From the cell containing the given text, extract its center point as [x, y] coordinate. 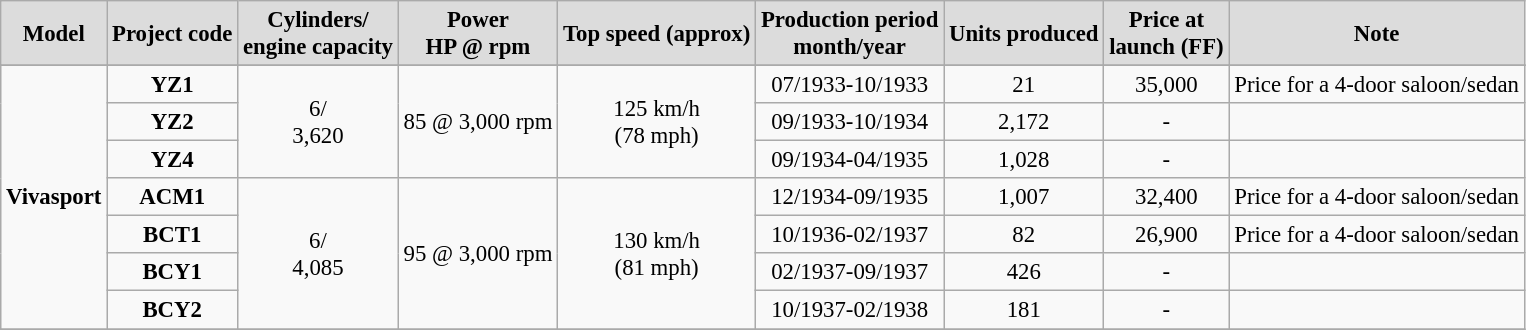
Top speed (approx) [657, 34]
Model [54, 34]
2,172 [1024, 122]
Price atlaunch (FF) [1166, 34]
10/1936-02/1937 [850, 235]
1,007 [1024, 197]
26,900 [1166, 235]
YZ2 [172, 122]
Units produced [1024, 34]
Project code [172, 34]
35,000 [1166, 85]
82 [1024, 235]
ACM1 [172, 197]
181 [1024, 310]
YZ1 [172, 85]
21 [1024, 85]
10/1937-02/1938 [850, 310]
6/3,620 [318, 122]
426 [1024, 273]
6/4,085 [318, 253]
130 km/h(81 mph) [657, 253]
12/1934-09/1935 [850, 197]
YZ4 [172, 160]
32,400 [1166, 197]
Vivasport [54, 198]
Cylinders/engine capacity [318, 34]
09/1933-10/1934 [850, 122]
09/1934-04/1935 [850, 160]
1,028 [1024, 160]
85 @ 3,000 rpm [478, 122]
PowerHP @ rpm [478, 34]
125 km/h(78 mph) [657, 122]
BCY1 [172, 273]
BCT1 [172, 235]
Note [1376, 34]
07/1933-10/1933 [850, 85]
95 @ 3,000 rpm [478, 253]
02/1937-09/1937 [850, 273]
BCY2 [172, 310]
Production periodmonth/year [850, 34]
